Output the (X, Y) coordinate of the center of the cell containing the given text.  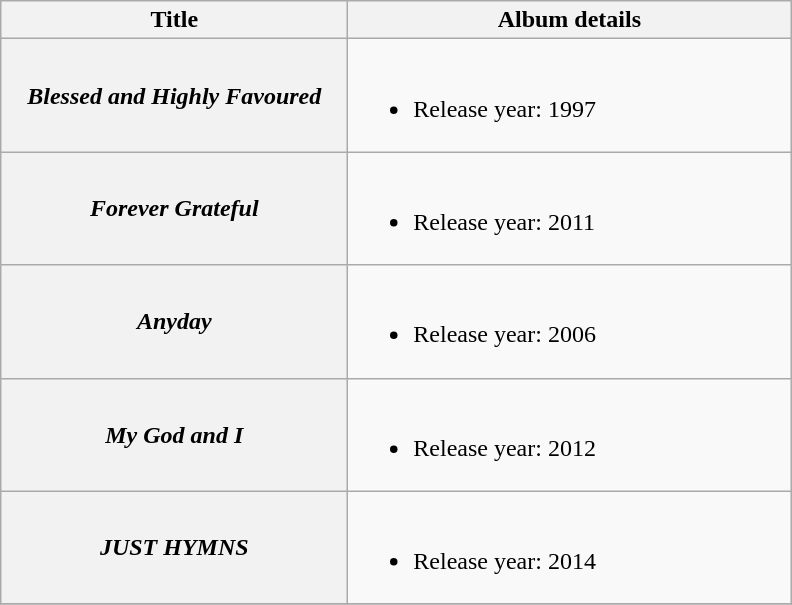
Release year: 2006 (570, 322)
Release year: 2014 (570, 548)
Release year: 1997 (570, 96)
Release year: 2011 (570, 208)
Blessed and Highly Favoured (174, 96)
My God and I (174, 434)
Release year: 2012 (570, 434)
JUST HYMNS (174, 548)
Forever Grateful (174, 208)
Title (174, 20)
Anyday (174, 322)
Album details (570, 20)
